Identify which cell holds the provided text, then report its [X, Y] central coordinate. 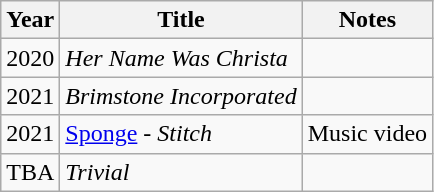
Title [181, 20]
TBA [30, 172]
Year [30, 20]
Her Name Was Christa [181, 58]
Music video [367, 134]
2020 [30, 58]
Notes [367, 20]
Trivial [181, 172]
Brimstone Incorporated [181, 96]
Sponge - Stitch [181, 134]
